From the cell containing the given text, extract its center point as (x, y) coordinate. 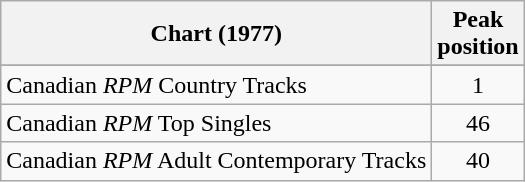
Canadian RPM Top Singles (216, 123)
Chart (1977) (216, 34)
1 (478, 85)
40 (478, 161)
Peakposition (478, 34)
Canadian RPM Country Tracks (216, 85)
Canadian RPM Adult Contemporary Tracks (216, 161)
46 (478, 123)
